Determine the (X, Y) coordinate at the center of the cell enclosing the given text.  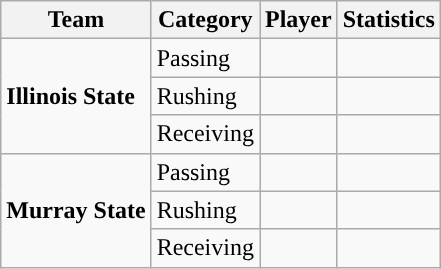
Category (205, 20)
Statistics (388, 20)
Murray State (76, 210)
Illinois State (76, 96)
Player (299, 20)
Team (76, 20)
